Identify which cell holds the provided text, then report its [X, Y] central coordinate. 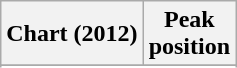
Peakposition [189, 34]
Chart (2012) [72, 34]
